Return [X, Y] of the center of cell containing provided text 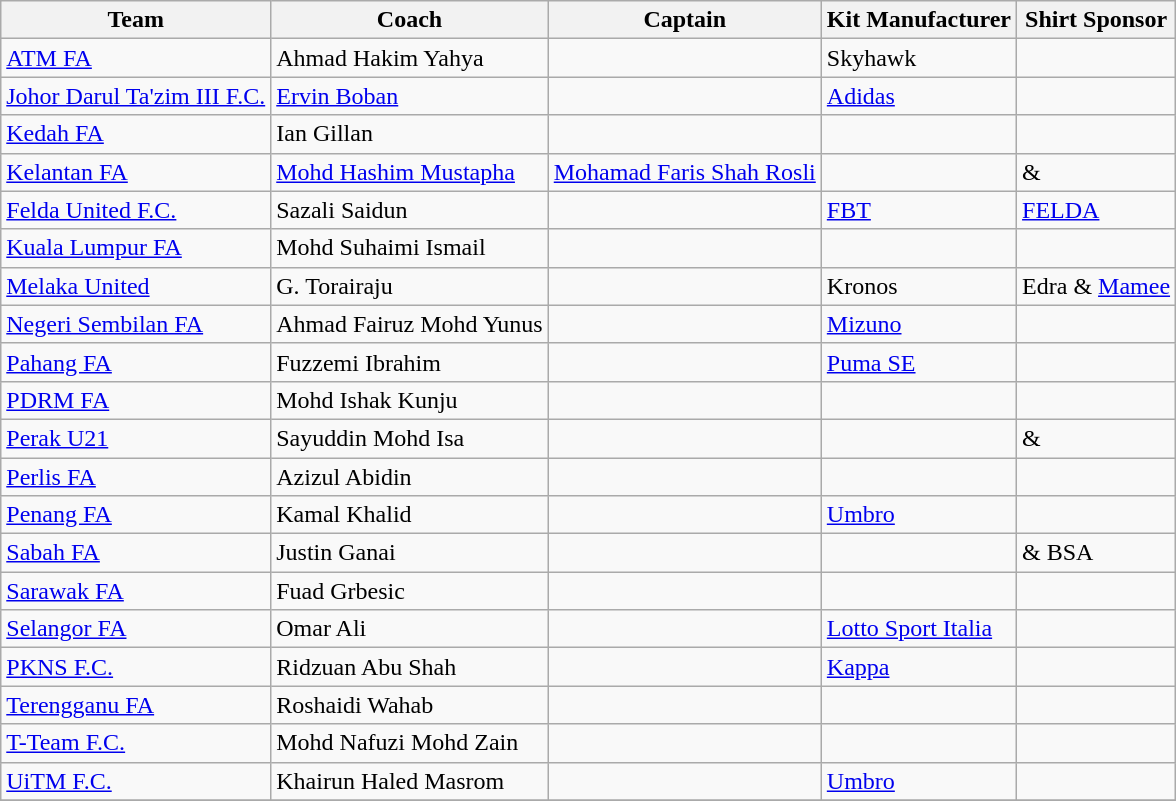
G. Torairaju [410, 286]
FELDA [1096, 210]
Perak U21 [136, 438]
Ahmad Fairuz Mohd Yunus [410, 324]
Sarawak FA [136, 591]
ATM FA [136, 58]
Omar Ali [410, 629]
Mizuno [918, 324]
Khairun Haled Masrom [410, 781]
Melaka United [136, 286]
Kedah FA [136, 134]
Justin Ganai [410, 553]
Penang FA [136, 515]
Roshaidi Wahab [410, 705]
Perlis FA [136, 477]
Negeri Sembilan FA [136, 324]
Kuala Lumpur FA [136, 248]
Shirt Sponsor [1096, 20]
Ervin Boban [410, 96]
Fuad Grbesic [410, 591]
FBT [918, 210]
Mohd Nafuzi Mohd Zain [410, 743]
Kamal Khalid [410, 515]
Ian Gillan [410, 134]
Kappa [918, 667]
Kit Manufacturer [918, 20]
Puma SE [918, 362]
Mohamad Faris Shah Rosli [684, 172]
Mohd Ishak Kunju [410, 400]
Johor Darul Ta'zim III F.C. [136, 96]
Azizul Abidin [410, 477]
Pahang FA [136, 362]
Coach [410, 20]
Ridzuan Abu Shah [410, 667]
Felda United F.C. [136, 210]
Team [136, 20]
PKNS F.C. [136, 667]
Skyhawk [918, 58]
& BSA [1096, 553]
T-Team F.C. [136, 743]
Mohd Suhaimi Ismail [410, 248]
PDRM FA [136, 400]
UiTM F.C. [136, 781]
Ahmad Hakim Yahya [410, 58]
Sabah FA [136, 553]
Captain [684, 20]
Adidas [918, 96]
Mohd Hashim Mustapha [410, 172]
Sayuddin Mohd Isa [410, 438]
Terengganu FA [136, 705]
Kelantan FA [136, 172]
Fuzzemi Ibrahim [410, 362]
Edra & Mamee [1096, 286]
Selangor FA [136, 629]
Kronos [918, 286]
Lotto Sport Italia [918, 629]
Sazali Saidun [410, 210]
